For the text-containing cell, return its midpoint in (X, Y) coordinate format. 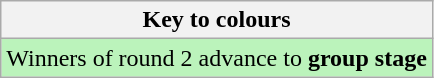
Key to colours (217, 20)
Winners of round 2 advance to group stage (217, 58)
